Find where the given text appears and provide that cell's center as [X, Y] coordinate. 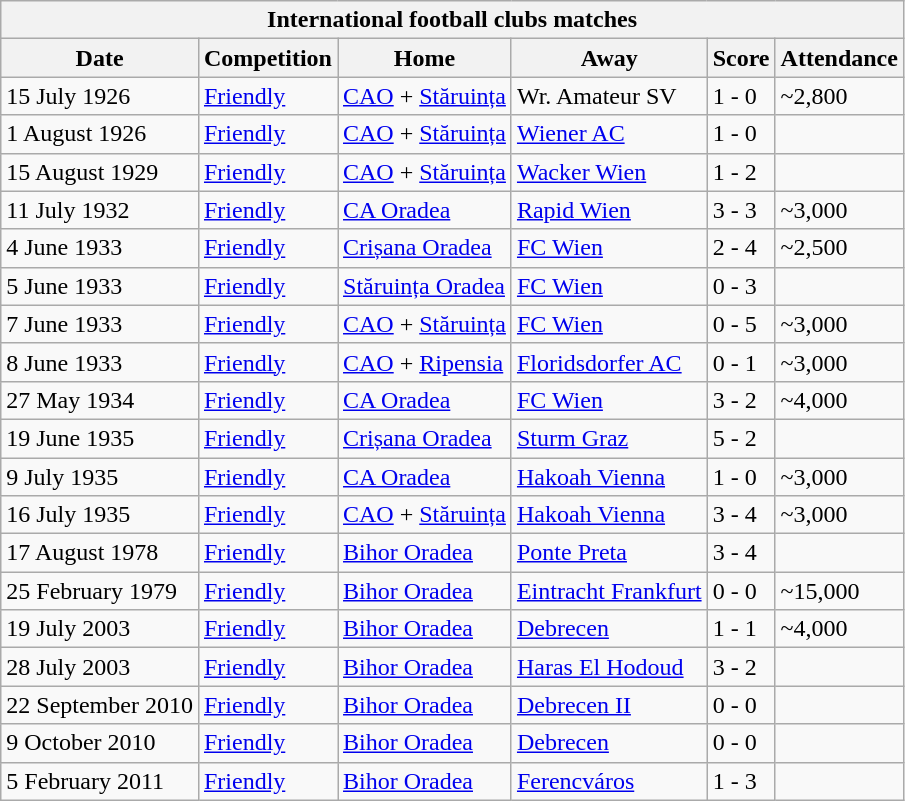
Sturm Graz [609, 438]
0 - 1 [741, 362]
3 - 3 [741, 210]
Floridsdorfer AC [609, 362]
~15,000 [839, 591]
0 - 3 [741, 286]
19 July 2003 [100, 629]
Wiener AC [609, 134]
Eintracht Frankfurt [609, 591]
Score [741, 58]
CAO + Ripensia [425, 362]
17 August 1978 [100, 553]
Wacker Wien [609, 172]
Home [425, 58]
9 October 2010 [100, 743]
1 August 1926 [100, 134]
Competition [268, 58]
27 May 1934 [100, 400]
7 June 1933 [100, 324]
0 - 5 [741, 324]
Date [100, 58]
5 June 1933 [100, 286]
Debrecen II [609, 705]
Wr. Amateur SV [609, 96]
28 July 2003 [100, 667]
15 July 1926 [100, 96]
19 June 1935 [100, 438]
22 September 2010 [100, 705]
Haras El Hodoud [609, 667]
25 February 1979 [100, 591]
5 - 2 [741, 438]
15 August 1929 [100, 172]
1 - 3 [741, 781]
Rapid Wien [609, 210]
~2,500 [839, 248]
16 July 1935 [100, 515]
Ferencváros [609, 781]
Away [609, 58]
1 - 2 [741, 172]
4 June 1933 [100, 248]
1 - 1 [741, 629]
8 June 1933 [100, 362]
11 July 1932 [100, 210]
9 July 1935 [100, 477]
Stăruința Oradea [425, 286]
~2,800 [839, 96]
Ponte Preta [609, 553]
Attendance [839, 58]
International football clubs matches [452, 20]
2 - 4 [741, 248]
5 February 2011 [100, 781]
